Return the [x, y] coordinate for the center point of the cell that contains the specified text.  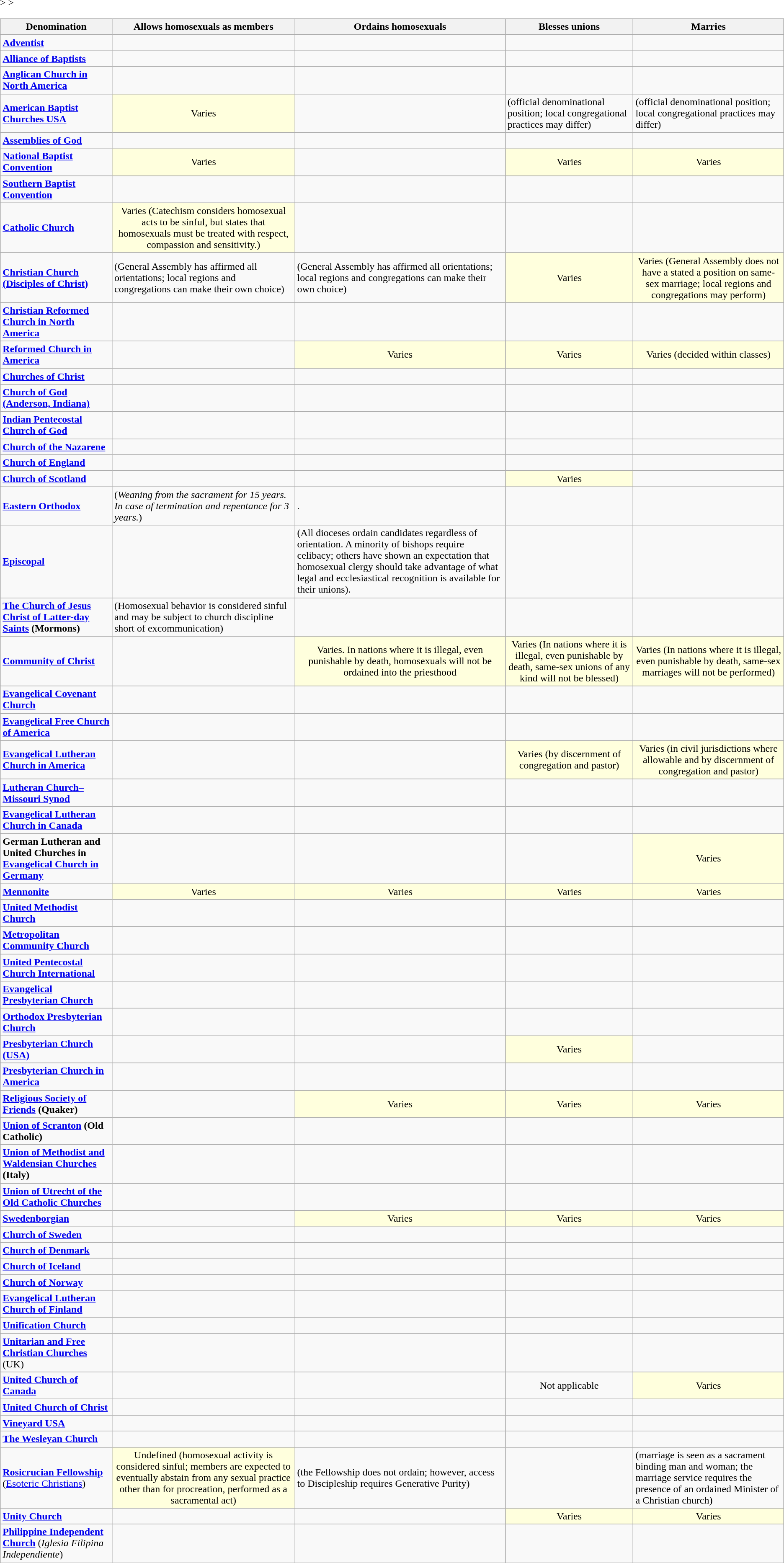
Presbyterian Church in America [56, 1076]
United Pentecostal Church International [56, 967]
Adventist [56, 43]
Religious Society of Friends (Quaker) [56, 1104]
Union of Utrecht of the Old Catholic Churches [56, 1197]
Evangelical Covenant Church [56, 699]
Ordains homosexuals [400, 27]
National Baptist Convention [56, 162]
The Church of Jesus Christ of Latter-day Saints (Mormons) [56, 617]
Indian Pentecostal Church of God [56, 426]
Church of Iceland [56, 1266]
Community of Christ [56, 661]
Church of God (Anderson, Indiana) [56, 398]
Lutheran Church–Missouri Synod [56, 792]
Episcopal [56, 561]
Unification Church [56, 1326]
Unity Church [56, 1516]
Evangelical Free Church of America [56, 727]
Vineyard USA [56, 1423]
Church of Sweden [56, 1234]
Churches of Christ [56, 377]
Alliance of Baptists [56, 59]
Unitarian and Free Christian Churches (UK) [56, 1353]
Mennonite [56, 892]
Varies. In nations where it is illegal, even punishable by death, homosexuals will not be ordained into the priesthood [400, 661]
Not applicable [569, 1385]
United Church of Christ [56, 1407]
Evangelical Presbyterian Church [56, 995]
Metropolitan Community Church [56, 941]
Christian Reformed Church in North America [56, 322]
German Lutheran and United Churches in Evangelical Church in Germany [56, 859]
(Weaning from the sacrament for 15 years. In case of termination and repentance for 3 years.) [203, 506]
Church of the Nazarene [56, 447]
Union of Scranton (Old Catholic) [56, 1131]
Christian Church (Disciples of Christ) [56, 277]
Varies (In nations where it is illegal, even punishable by death, same-sex marriages will not be performed) [709, 661]
United Church of Canada [56, 1385]
Orthodox Presbyterian Church [56, 1022]
American Baptist Churches USA [56, 113]
Swedenborgian [56, 1218]
Church of Norway [56, 1282]
Anglican Church in North America [56, 80]
Catholic Church [56, 228]
(the Fellowship does not ordain; however, access to Discipleship requires Generative Purity) [400, 1478]
Evangelical Lutheran Church in America [56, 760]
Evangelical Lutheran Church of Finland [56, 1304]
Denomination [56, 27]
Varies (decided within classes) [709, 354]
Eastern Orthodox [56, 506]
Marries [709, 27]
Rosicrucian Fellowship (Esoteric Christians) [56, 1478]
Varies (by discernment of congregation and pastor) [569, 760]
Reformed Church in America [56, 354]
Church of England [56, 463]
Varies (in civil jurisdictions where allowable and by discernment of congregation and pastor) [709, 760]
Varies (General Assembly does not have a stated a position on same-sex marriage; local regions and congregations may perform) [709, 277]
Philippine Independent Church (Iglesia Filipina Independiente) [56, 1543]
Evangelical Lutheran Church in Canada [56, 820]
(marriage is seen as a sacrament binding man and woman; the marriage service requires the presence of an ordained Minister of a Christian church) [709, 1478]
Blesses unions [569, 27]
(Homosexual behavior is considered sinful and may be subject to church discipline short of excommunication) [203, 617]
Varies (In nations where it is illegal, even punishable by death, same-sex unions of any kind will not be blessed) [569, 661]
Presbyterian Church (USA) [56, 1050]
Assemblies of God [56, 140]
Allows homosexuals as members [203, 27]
. [400, 506]
Church of Denmark [56, 1250]
Union of Methodist and Waldensian Churches (Italy) [56, 1164]
United Methodist Church [56, 913]
Southern Baptist Convention [56, 189]
Church of Scotland [56, 479]
The Wesleyan Church [56, 1439]
Varies (Catechism considers homosexual acts to be sinful, but states that homosexuals must be treated with respect, compassion and sensitivity.) [203, 228]
